Scan for the cell matching the given text and deliver its (x, y) coordinate at center. 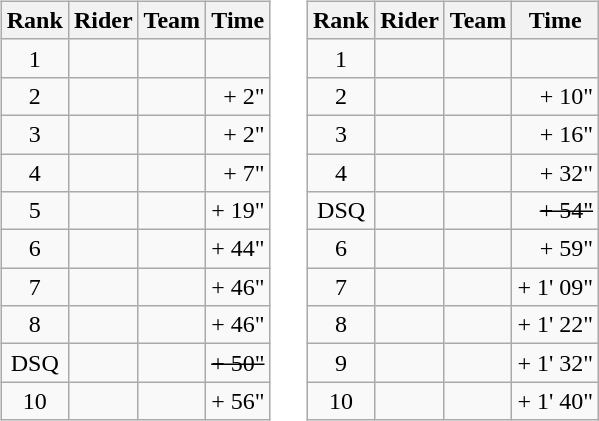
+ 16" (556, 134)
+ 1' 32" (556, 363)
+ 1' 09" (556, 287)
5 (34, 211)
+ 1' 22" (556, 325)
+ 32" (556, 173)
+ 50" (238, 363)
9 (342, 363)
+ 59" (556, 249)
+ 1' 40" (556, 401)
+ 44" (238, 249)
+ 54" (556, 211)
+ 19" (238, 211)
+ 56" (238, 401)
+ 10" (556, 96)
+ 7" (238, 173)
